Capture the cell that displays the provided text and extract its (X, Y) central coordinate. 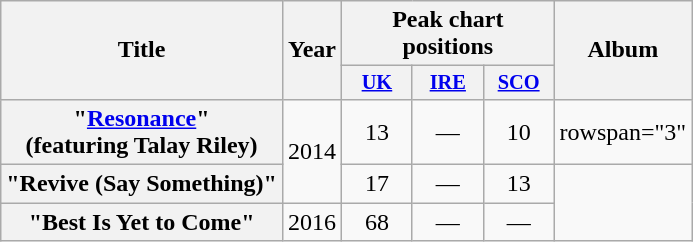
Title (142, 50)
"Revive (Say Something)" (142, 184)
SCO (518, 83)
UK (378, 83)
2014 (312, 150)
Peak chart positions (448, 34)
17 (378, 184)
10 (518, 132)
"Resonance"(featuring Talay Riley) (142, 132)
2016 (312, 222)
rowspan="3" (623, 132)
Album (623, 50)
"Best Is Yet to Come" (142, 222)
IRE (448, 83)
Year (312, 50)
68 (378, 222)
